Detect which cell encompasses the target text, then output its [X, Y] center coordinate. 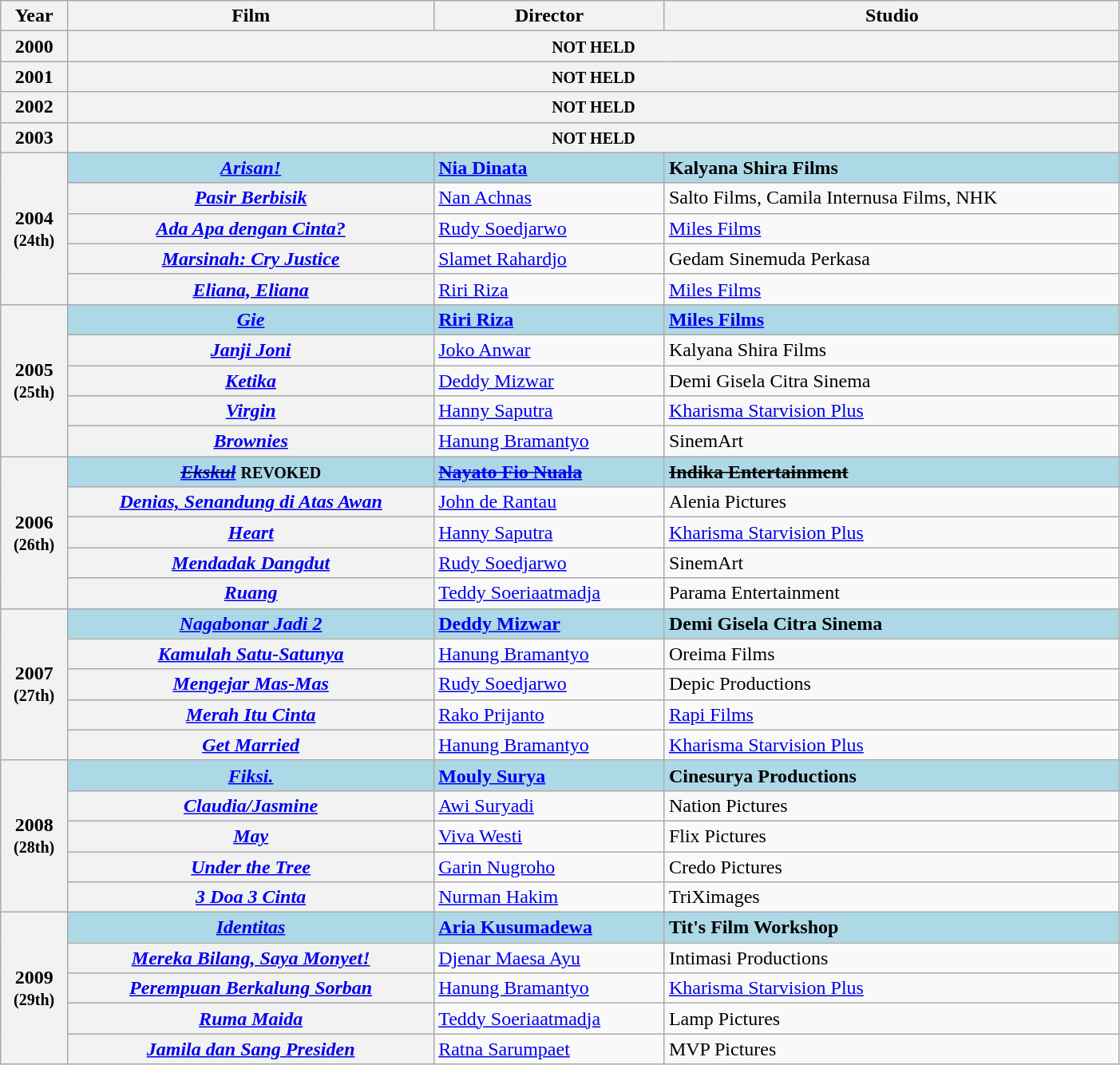
Oreima Films [892, 654]
Pasir Berbisik [251, 198]
2009(29th) [34, 988]
Nurman Hakim [549, 897]
Alenia Pictures [892, 502]
Under the Tree [251, 866]
Awi Suryadi [549, 806]
3 Doa 3 Cinta [251, 897]
Rapi Films [892, 715]
Arisan! [251, 168]
Get Married [251, 745]
Nagabonar Jadi 2 [251, 624]
Garin Nugroho [549, 866]
Tit's Film Workshop [892, 928]
Virgin [251, 411]
Fiksi. [251, 775]
Flix Pictures [892, 836]
John de Rantau [549, 502]
Denias, Senandung di Atas Awan [251, 502]
Credo Pictures [892, 866]
Nation Pictures [892, 806]
Film [251, 16]
Intimasi Productions [892, 958]
Ratna Sarumpaet [549, 1049]
2002 [34, 107]
Year [34, 16]
Viva Westi [549, 836]
Depic Productions [892, 684]
2000 [34, 46]
Identitas [251, 928]
2008(28th) [34, 836]
2001 [34, 77]
Ruang [251, 593]
Janji Joni [251, 350]
Perempuan Berkalung Sorban [251, 988]
Eliana, Eliana [251, 289]
Ekskul REVOKED [251, 472]
2004(24th) [34, 228]
Lamp Pictures [892, 1019]
Director [549, 16]
Mengejar Mas-Mas [251, 684]
Claudia/Jasmine [251, 806]
Cinesurya Productions [892, 775]
2007(27th) [34, 684]
Ketika [251, 381]
Studio [892, 16]
Djenar Maesa Ayu [549, 958]
2006(26th) [34, 532]
Rako Prijanto [549, 715]
2005(25th) [34, 380]
Ruma Maida [251, 1019]
Jamila dan Sang Presiden [251, 1049]
Merah Itu Cinta [251, 715]
Mereka Bilang, Saya Monyet! [251, 958]
Gie [251, 319]
Indika Entertainment [892, 472]
MVP Pictures [892, 1049]
Gedam Sinemuda Perkasa [892, 259]
Slamet Rahardjo [549, 259]
Nayato Fio Nuala [549, 472]
2003 [34, 137]
Joko Anwar [549, 350]
Mouly Surya [549, 775]
Nia Dinata [549, 168]
Ada Apa dengan Cinta? [251, 228]
Nan Achnas [549, 198]
Marsinah: Cry Justice [251, 259]
Salto Films, Camila Internusa Films, NHK [892, 198]
TriXimages [892, 897]
May [251, 836]
Aria Kusumadewa [549, 928]
Parama Entertainment [892, 593]
Mendadak Dangdut [251, 563]
Kamulah Satu-Satunya [251, 654]
Heart [251, 532]
Brownies [251, 441]
